Pinpoint the cell where the given text exists, returning its [x, y] midpoint coordinate. 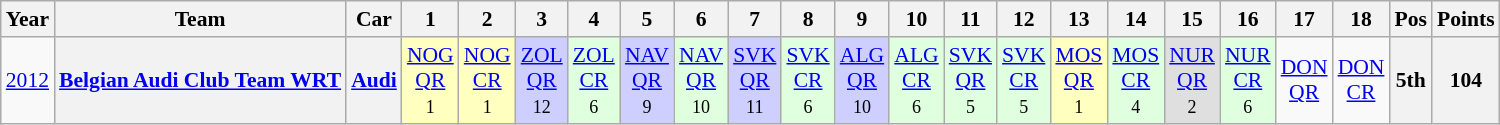
3 [542, 19]
13 [1078, 19]
10 [916, 19]
NURQR2 [1192, 80]
SVKCR6 [808, 80]
MOSCR4 [1136, 80]
Points [1466, 19]
Team [200, 19]
8 [808, 19]
2012 [28, 80]
7 [754, 19]
DONCR [1362, 80]
15 [1192, 19]
ZOLQR12 [542, 80]
Pos [1410, 19]
NAVQR9 [647, 80]
6 [701, 19]
ALGCR6 [916, 80]
SVKQR11 [754, 80]
17 [1304, 19]
ZOLCR6 [594, 80]
14 [1136, 19]
Belgian Audi Club Team WRT [200, 80]
104 [1466, 80]
12 [1024, 19]
NOGCR1 [488, 80]
4 [594, 19]
16 [1248, 19]
SVKQR5 [970, 80]
Car [374, 19]
DONQR [1304, 80]
11 [970, 19]
9 [862, 19]
2 [488, 19]
1 [430, 19]
NOGQR1 [430, 80]
NAVQR10 [701, 80]
MOSQR1 [1078, 80]
18 [1362, 19]
SVKCR5 [1024, 80]
5th [1410, 80]
NURCR6 [1248, 80]
Year [28, 19]
Audi [374, 80]
5 [647, 19]
ALGQR10 [862, 80]
